Capture the cell that displays the provided text and extract its (x, y) central coordinate. 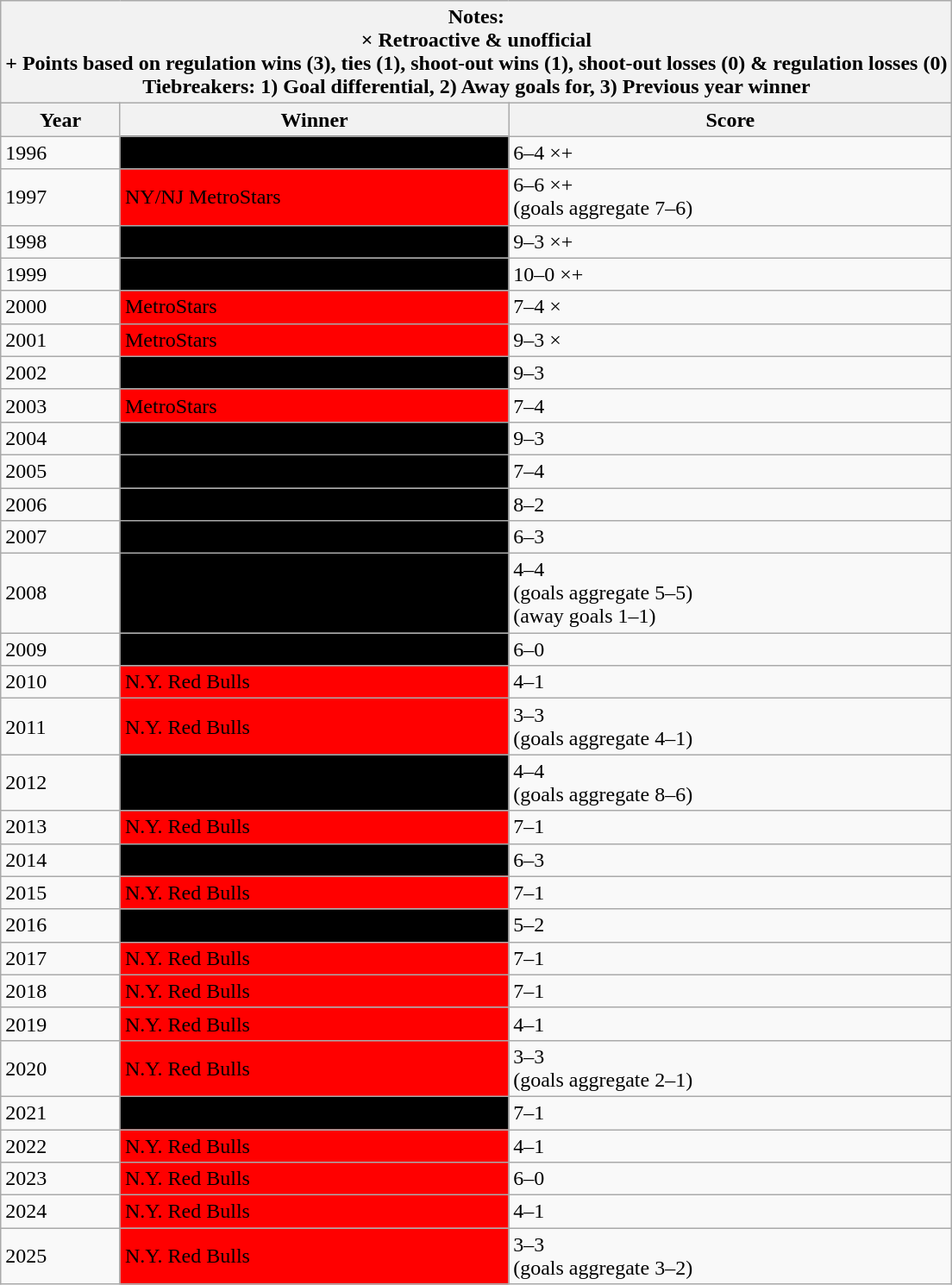
2024 (60, 1212)
9–3 ×+ (730, 241)
NY/NJ MetroStars (314, 197)
2001 (60, 340)
2023 (60, 1179)
2003 (60, 405)
2015 (60, 893)
8–2 (730, 505)
2011 (60, 726)
Winner (314, 120)
2006 (60, 505)
2000 (60, 307)
1998 (60, 241)
2014 (60, 860)
Score (730, 120)
3–3(goals aggregate 3–2) (730, 1256)
2007 (60, 537)
2002 (60, 373)
2010 (60, 682)
2008 (60, 593)
1997 (60, 197)
6–4 ×+ (730, 153)
3–3(goals aggregate 2–1) (730, 1068)
4–4(goals aggregate 5–5)(away goals 1–1) (730, 593)
1999 (60, 274)
10–0 ×+ (730, 274)
2025 (60, 1256)
2004 (60, 438)
2016 (60, 925)
2019 (60, 1024)
2020 (60, 1068)
6–6 ×+(goals aggregate 7–6) (730, 197)
2009 (60, 649)
3–3(goals aggregate 4–1) (730, 726)
1996 (60, 153)
2012 (60, 783)
9–3 × (730, 340)
4–4(goals aggregate 8–6) (730, 783)
2005 (60, 471)
Year (60, 120)
2013 (60, 827)
5–2 (730, 925)
2022 (60, 1146)
2017 (60, 958)
2021 (60, 1113)
7–4 × (730, 307)
2018 (60, 991)
